Output the (x, y) coordinate of the center of the cell containing the given text.  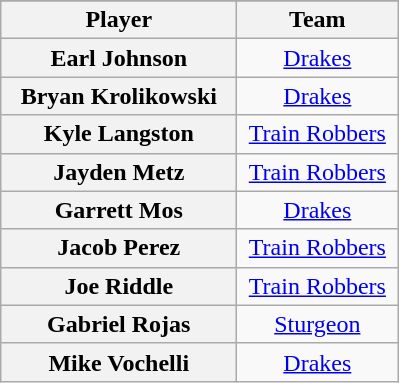
Joe Riddle (119, 286)
Kyle Langston (119, 134)
Jacob Perez (119, 248)
Garrett Mos (119, 210)
Jayden Metz (119, 172)
Gabriel Rojas (119, 324)
Mike Vochelli (119, 362)
Sturgeon (318, 324)
Team (318, 20)
Earl Johnson (119, 58)
Bryan Krolikowski (119, 96)
Player (119, 20)
